Detect which cell encompasses the target text, then output its (X, Y) center coordinate. 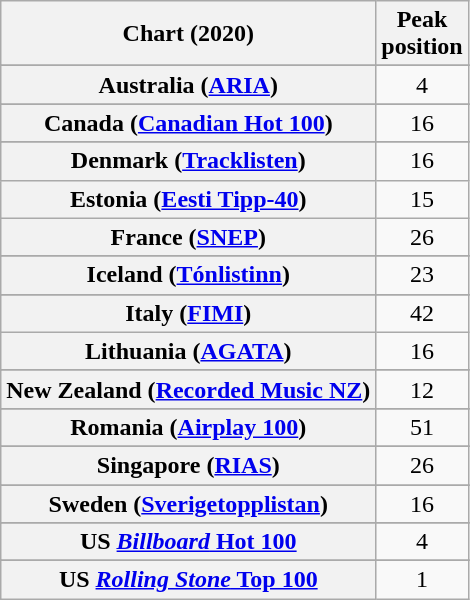
12 (422, 389)
Sweden (Sverigetopplistan) (188, 503)
Canada (Canadian Hot 100) (188, 123)
US Rolling Stone Top 100 (188, 580)
Chart (2020) (188, 34)
Australia (ARIA) (188, 85)
Romania (Airplay 100) (188, 427)
Italy (FIMI) (188, 313)
France (SNEP) (188, 237)
US Billboard Hot 100 (188, 542)
Peakposition (422, 34)
Lithuania (AGATA) (188, 351)
Singapore (RIAS) (188, 465)
23 (422, 275)
1 (422, 580)
51 (422, 427)
15 (422, 199)
Denmark (Tracklisten) (188, 161)
Iceland (Tónlistinn) (188, 275)
42 (422, 313)
Estonia (Eesti Tipp-40) (188, 199)
New Zealand (Recorded Music NZ) (188, 389)
